Detect which cell encompasses the target text, then output its [x, y] center coordinate. 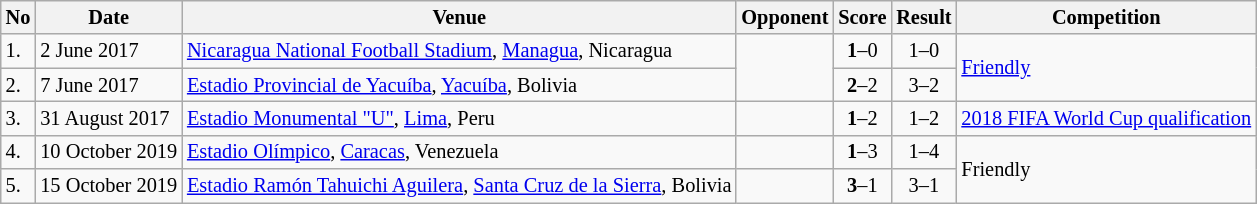
3. [18, 118]
Nicaragua National Football Stadium, Managua, Nicaragua [459, 51]
Estadio Monumental "U", Lima, Peru [459, 118]
1. [18, 51]
Score [862, 17]
2 June 2017 [108, 51]
Venue [459, 17]
Estadio Provincial de Yacuíba, Yacuíba, Bolivia [459, 85]
4. [18, 152]
Result [924, 17]
No [18, 17]
3–2 [924, 85]
Estadio Ramón Tahuichi Aguilera, Santa Cruz de la Sierra, Bolivia [459, 186]
1–3 [862, 152]
1–4 [924, 152]
Competition [1106, 17]
2018 FIFA World Cup qualification [1106, 118]
7 June 2017 [108, 85]
15 October 2019 [108, 186]
31 August 2017 [108, 118]
Date [108, 17]
2. [18, 85]
10 October 2019 [108, 152]
2–2 [862, 85]
5. [18, 186]
Opponent [784, 17]
Estadio Olímpico, Caracas, Venezuela [459, 152]
